From the cell containing the given text, extract its center point as (X, Y) coordinate. 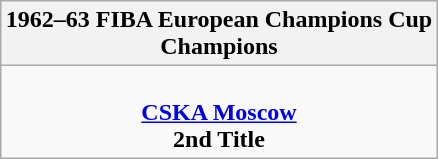
1962–63 FIBA European Champions CupChampions (218, 34)
CSKA Moscow 2nd Title (218, 112)
